Output the (x, y) coordinate of the center of the cell containing the given text.  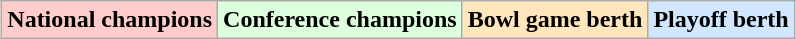
Playoff berth (721, 20)
National champions (110, 20)
Conference champions (340, 20)
Bowl game berth (555, 20)
